Scan for the cell matching the given text and deliver its [x, y] coordinate at center. 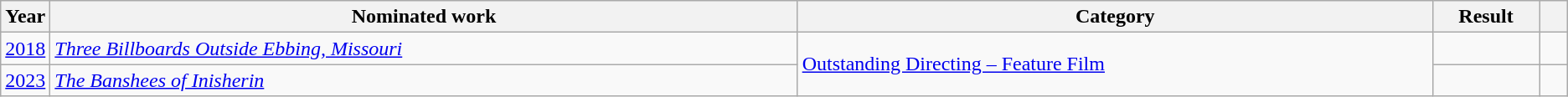
2018 [25, 48]
Result [1486, 17]
Three Billboards Outside Ebbing, Missouri [424, 48]
The Banshees of Inisherin [424, 80]
Nominated work [424, 17]
Category [1115, 17]
Outstanding Directing – Feature Film [1115, 64]
2023 [25, 80]
Year [25, 17]
